For the text-containing cell, return its midpoint in (X, Y) coordinate format. 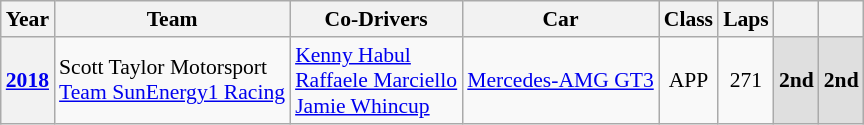
Laps (746, 19)
Scott Taylor Motorsport Team SunEnergy1 Racing (172, 80)
Year (28, 19)
Co-Drivers (376, 19)
271 (746, 80)
Car (560, 19)
Class (688, 19)
Kenny Habul Raffaele Marciello Jamie Whincup (376, 80)
Mercedes-AMG GT3 (560, 80)
2018 (28, 80)
APP (688, 80)
Team (172, 19)
